For the text-containing cell, return its midpoint in (x, y) coordinate format. 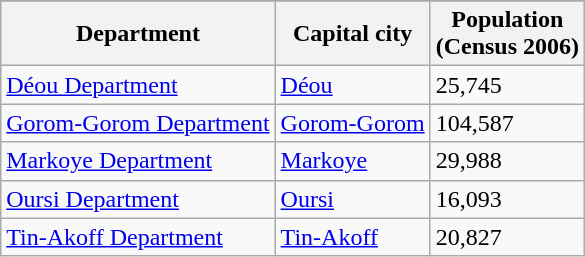
Déou Department (138, 85)
Déou (352, 85)
Gorom-Gorom (352, 123)
Capital city (352, 34)
Oursi Department (138, 199)
29,988 (507, 161)
Tin-Akoff (352, 237)
Tin-Akoff Department (138, 237)
104,587 (507, 123)
Markoye (352, 161)
Gorom-Gorom Department (138, 123)
Department (138, 34)
20,827 (507, 237)
25,745 (507, 85)
16,093 (507, 199)
Oursi (352, 199)
Population (Census 2006) (507, 34)
Markoye Department (138, 161)
